Provide the [X, Y] coordinate of the cell's center where the given text is located.  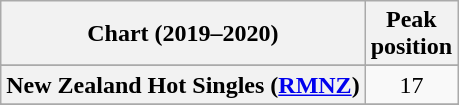
New Zealand Hot Singles (RMNZ) [183, 85]
17 [411, 85]
Peakposition [411, 34]
Chart (2019–2020) [183, 34]
